From the cell containing the given text, extract its center point as (X, Y) coordinate. 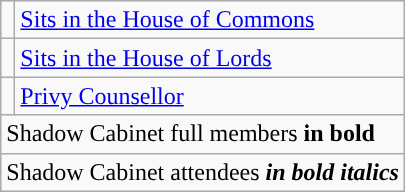
Shadow Cabinet attendees in bold italics (203, 172)
Privy Counsellor (210, 96)
Sits in the House of Lords (210, 58)
Shadow Cabinet full members in bold (203, 134)
Sits in the House of Commons (210, 20)
